Capture the cell that displays the provided text and extract its (x, y) central coordinate. 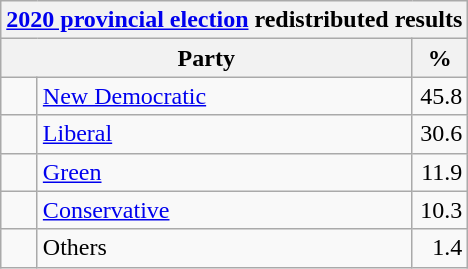
1.4 (440, 248)
Green (224, 172)
11.9 (440, 172)
New Democratic (224, 96)
45.8 (440, 96)
Conservative (224, 210)
Others (224, 248)
% (440, 58)
10.3 (440, 210)
30.6 (440, 134)
Party (206, 58)
Liberal (224, 134)
2020 provincial election redistributed results (234, 20)
